For the text-containing cell, return its midpoint in [x, y] coordinate format. 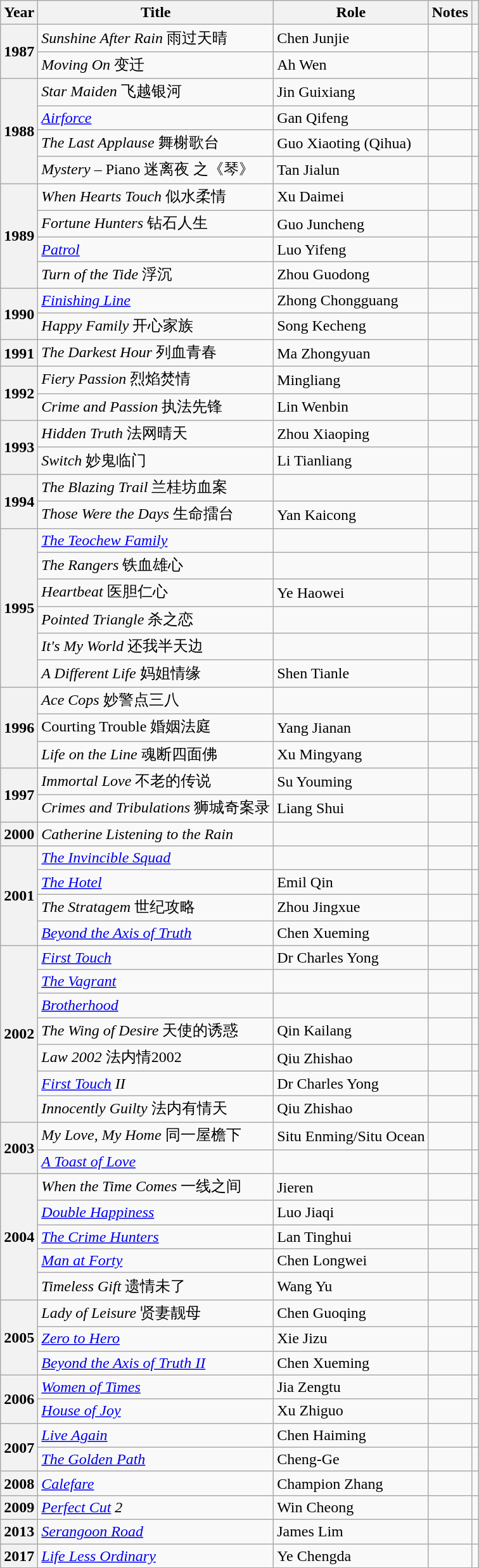
Brotherhood [156, 1006]
Finishing Line [156, 300]
Tan Jialun [351, 170]
Jieren [351, 1187]
Moving On 变迁 [156, 65]
2001 [19, 895]
Beyond the Axis of Truth II [156, 1363]
2005 [19, 1337]
1990 [19, 314]
Ace Cops 妙警点三八 [156, 700]
Jia Zengtu [351, 1387]
Chen Guoqing [351, 1313]
2006 [19, 1399]
When the Time Comes 一线之间 [156, 1187]
2009 [19, 1507]
Gan Qifeng [351, 117]
Fortune Hunters 钻石人生 [156, 224]
Innocently Guilty 法内有情天 [156, 1110]
Life Less Ordinary [156, 1556]
Champion Zhang [351, 1483]
Catherine Listening to the Rain [156, 834]
Lan Tinghui [351, 1237]
A Toast of Love [156, 1161]
Timeless Gift 遗情未了 [156, 1287]
Xu Daimei [351, 198]
Xie Jizu [351, 1339]
Zhou Xiaoping [351, 434]
When Hearts Touch 似水柔情 [156, 198]
Live Again [156, 1435]
Chen Haiming [351, 1435]
Crime and Passion 执法先锋 [156, 407]
Heartbeat 医胆仁心 [156, 593]
Immortal Love 不老的传说 [156, 781]
Zhou Jingxue [351, 908]
Ah Wen [351, 65]
Xu Mingyang [351, 755]
2013 [19, 1531]
Beyond the Axis of Truth [156, 933]
Cheng-Ge [351, 1459]
Pointed Triangle 杀之恋 [156, 619]
2008 [19, 1483]
Man at Forty [156, 1261]
Mystery – Piano 迷离夜 之《琴》 [156, 170]
2017 [19, 1556]
The Vagrant [156, 982]
Chen Junjie [351, 38]
Notes [450, 13]
1991 [19, 353]
It's My World 还我半天边 [156, 647]
Switch 妙鬼临门 [156, 461]
Serangoon Road [156, 1531]
Lin Wenbin [351, 407]
Chen Longwei [351, 1261]
Mingliang [351, 380]
Zero to Hero [156, 1339]
The Blazing Trail 兰桂坊血案 [156, 488]
Happy Family 开心家族 [156, 327]
2007 [19, 1447]
James Lim [351, 1531]
First Touch II [156, 1084]
The Rangers 铁血雄心 [156, 566]
Crimes and Tribulations 狮城奇案录 [156, 808]
1996 [19, 728]
Airforce [156, 117]
Ma Zhongyuan [351, 353]
Guo Xiaoting (Qihua) [351, 143]
Those Were the Days 生命擂台 [156, 514]
Jin Guixiang [351, 92]
A Different Life 妈姐情缘 [156, 674]
1995 [19, 608]
Courting Trouble 婚姻法庭 [156, 727]
Hidden Truth 法网晴天 [156, 434]
1992 [19, 394]
Su Youming [351, 781]
Song Kecheng [351, 327]
The Invincible Squad [156, 858]
The Teochew Family [156, 540]
Year [19, 13]
The Darkest Hour 列血青春 [156, 353]
Luo Yifeng [351, 250]
Zhou Guodong [351, 275]
Qin Kailang [351, 1031]
1987 [19, 52]
The Stratagem 世纪攻略 [156, 908]
Wang Yu [351, 1287]
The Last Applause 舞榭歌台 [156, 143]
Ye Haowei [351, 593]
The Wing of Desire 天使的诱惑 [156, 1031]
1988 [19, 131]
2004 [19, 1236]
2000 [19, 834]
Emil Qin [351, 882]
My Love, My Home 同一屋檐下 [156, 1136]
Guo Juncheng [351, 224]
Shen Tianle [351, 674]
Title [156, 13]
Women of Times [156, 1387]
Life on the Line 魂断四面佛 [156, 755]
Lady of Leisure 贤妻靓母 [156, 1313]
2002 [19, 1034]
The Hotel [156, 882]
The Crime Hunters [156, 1237]
Situ Enming/Situ Ocean [351, 1136]
1994 [19, 502]
Patrol [156, 250]
1997 [19, 795]
Luo Jiaqi [351, 1213]
Ye Chengda [351, 1556]
Xu Zhiguo [351, 1411]
Liang Shui [351, 808]
1989 [19, 236]
Yang Jianan [351, 727]
Fiery Passion 烈焰焚情 [156, 380]
Double Happiness [156, 1213]
Yan Kaicong [351, 514]
1993 [19, 447]
House of Joy [156, 1411]
Calefare [156, 1483]
First Touch [156, 957]
Zhong Chongguang [351, 300]
Law 2002 法内情2002 [156, 1058]
Turn of the Tide 浮沉 [156, 275]
Perfect Cut 2 [156, 1507]
Star Maiden 飞越银河 [156, 92]
Win Cheong [351, 1507]
2003 [19, 1148]
Role [351, 13]
Sunshine After Rain 雨过天晴 [156, 38]
Li Tianliang [351, 461]
The Golden Path [156, 1459]
